Return [X, Y] of the center of cell containing provided text 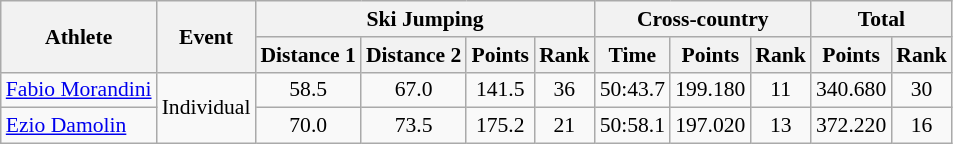
36 [564, 90]
Total [882, 19]
141.5 [500, 90]
13 [780, 126]
197.020 [710, 126]
16 [922, 126]
Ski Jumping [424, 19]
50:58.1 [632, 126]
Distance 2 [414, 55]
70.0 [308, 126]
73.5 [414, 126]
Ezio Damolin [79, 126]
372.220 [851, 126]
30 [922, 90]
67.0 [414, 90]
50:43.7 [632, 90]
Time [632, 55]
Individual [206, 108]
340.680 [851, 90]
Athlete [79, 36]
199.180 [710, 90]
175.2 [500, 126]
21 [564, 126]
Distance 1 [308, 55]
Event [206, 36]
Fabio Morandini [79, 90]
Cross-country [703, 19]
11 [780, 90]
58.5 [308, 90]
